Find where the given text appears and provide that cell's center as [X, Y] coordinate. 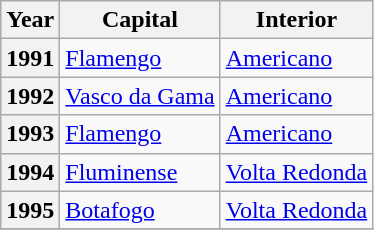
1991 [30, 58]
Interior [296, 20]
1994 [30, 172]
1995 [30, 210]
1992 [30, 96]
Vasco da Gama [140, 96]
1993 [30, 134]
Botafogo [140, 210]
Fluminense [140, 172]
Year [30, 20]
Capital [140, 20]
